For the text-containing cell, return its midpoint in [x, y] coordinate format. 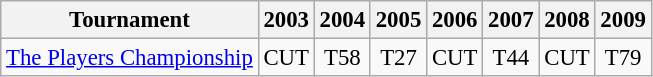
2006 [455, 20]
2005 [398, 20]
Tournament [130, 20]
T79 [623, 58]
T58 [342, 58]
2004 [342, 20]
2007 [511, 20]
2003 [286, 20]
2008 [567, 20]
2009 [623, 20]
T27 [398, 58]
The Players Championship [130, 58]
T44 [511, 58]
